Find where the given text appears and provide that cell's center as (X, Y) coordinate. 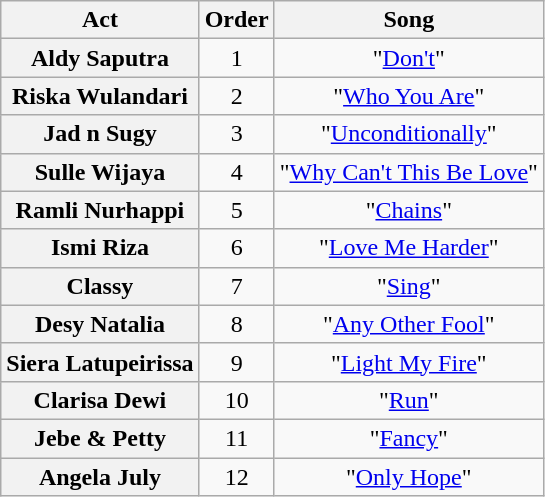
9 (236, 362)
3 (236, 134)
"Don't" (408, 58)
11 (236, 438)
"Chains" (408, 210)
Siera Latupeirissa (100, 362)
"Any Other Fool" (408, 324)
"Light My Fire" (408, 362)
4 (236, 172)
"Only Hope" (408, 477)
8 (236, 324)
"Fancy" (408, 438)
Angela July (100, 477)
Song (408, 20)
Ramli Nurhappi (100, 210)
"Sing" (408, 286)
"Love Me Harder" (408, 248)
"Run" (408, 400)
Aldy Saputra (100, 58)
"Why Can't This Be Love" (408, 172)
5 (236, 210)
Clarisa Dewi (100, 400)
Desy Natalia (100, 324)
Sulle Wijaya (100, 172)
"Who You Are" (408, 96)
12 (236, 477)
Ismi Riza (100, 248)
"Unconditionally" (408, 134)
Classy (100, 286)
7 (236, 286)
1 (236, 58)
Jad n Sugy (100, 134)
Riska Wulandari (100, 96)
Jebe & Petty (100, 438)
2 (236, 96)
Order (236, 20)
6 (236, 248)
10 (236, 400)
Act (100, 20)
